Provide the (X, Y) coordinate of the cell's center where the given text is located.  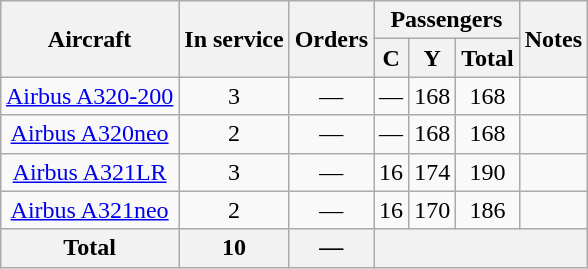
186 (488, 210)
174 (432, 172)
Aircraft (89, 39)
Y (432, 58)
In service (234, 39)
10 (234, 248)
C (392, 58)
Notes (553, 39)
Passengers (447, 20)
Airbus A321LR (89, 172)
Airbus A320-200 (89, 96)
Airbus A321neo (89, 210)
Airbus A320neo (89, 134)
Orders (331, 39)
170 (432, 210)
190 (488, 172)
